Extract the (X, Y) coordinate from the center of the cell holding the provided text.  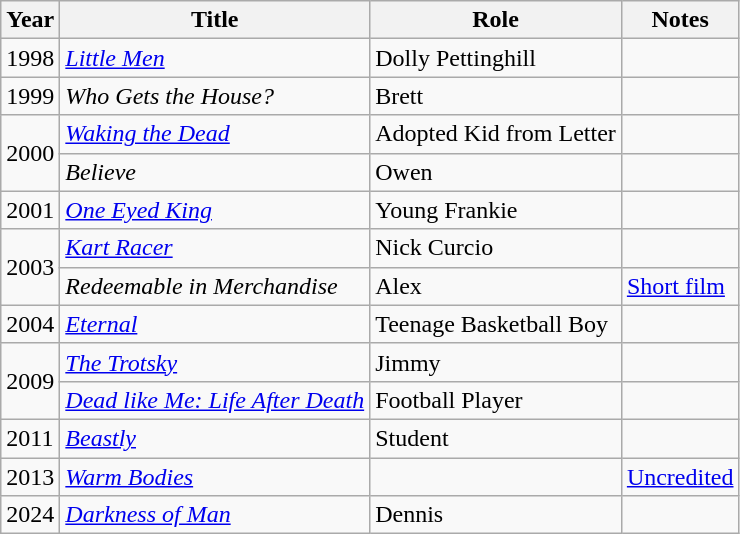
Role (496, 20)
Brett (496, 96)
The Trotsky (215, 362)
Short film (680, 286)
2000 (30, 153)
Dennis (496, 515)
Believe (215, 172)
Young Frankie (496, 210)
Dead like Me: Life After Death (215, 400)
Nick Curcio (496, 248)
Football Player (496, 400)
2003 (30, 267)
Waking the Dead (215, 134)
Student (496, 438)
Warm Bodies (215, 477)
Adopted Kid from Letter (496, 134)
Little Men (215, 58)
Uncredited (680, 477)
Year (30, 20)
Jimmy (496, 362)
2024 (30, 515)
Darkness of Man (215, 515)
Kart Racer (215, 248)
Redeemable in Merchandise (215, 286)
2004 (30, 324)
1998 (30, 58)
1999 (30, 96)
Eternal (215, 324)
2001 (30, 210)
Alex (496, 286)
Who Gets the House? (215, 96)
One Eyed King (215, 210)
Teenage Basketball Boy (496, 324)
2013 (30, 477)
Dolly Pettinghill (496, 58)
Beastly (215, 438)
2009 (30, 381)
Title (215, 20)
2011 (30, 438)
Owen (496, 172)
Notes (680, 20)
